Detect which cell encompasses the target text, then output its [x, y] center coordinate. 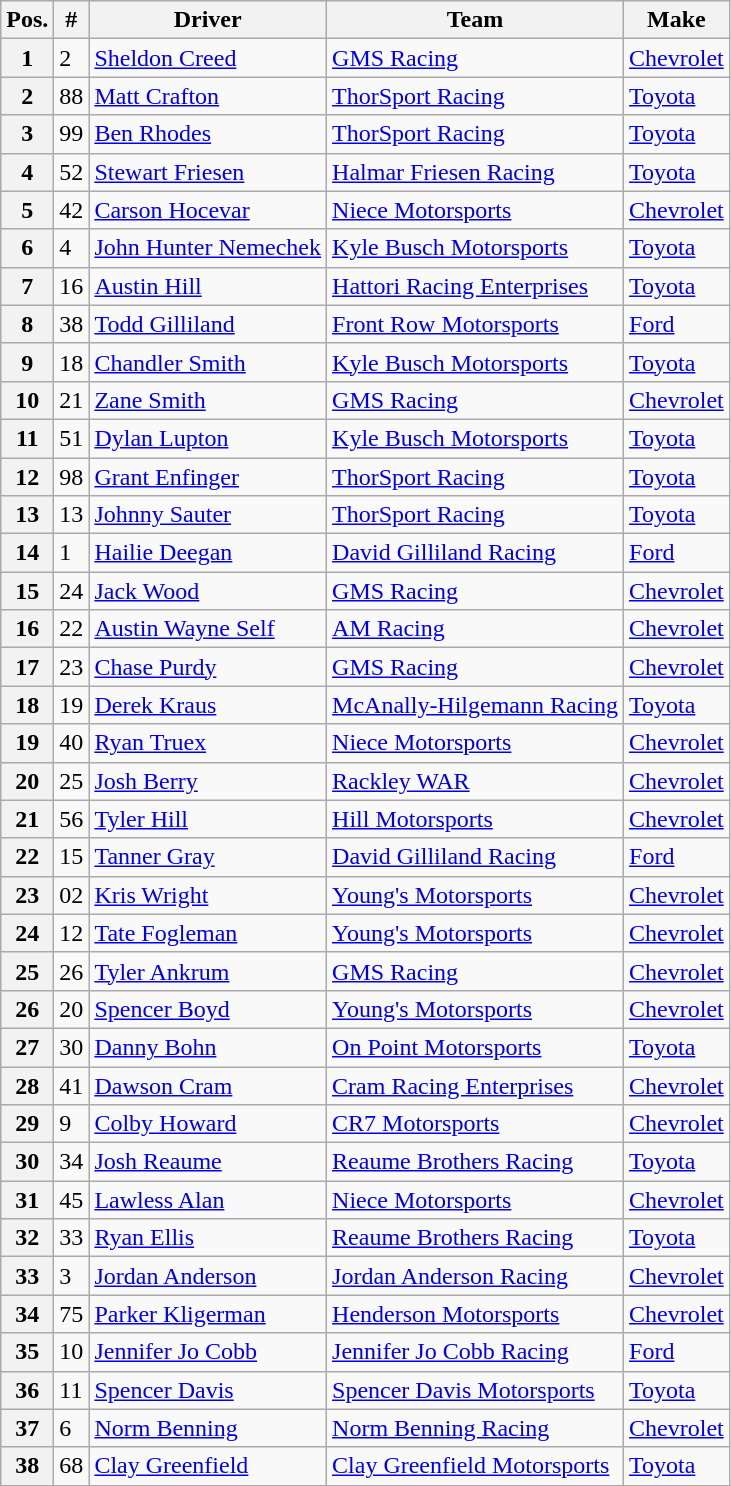
Sheldon Creed [208, 58]
Ryan Ellis [208, 1238]
40 [72, 743]
Jordan Anderson [208, 1276]
Make [677, 20]
Dylan Lupton [208, 438]
Team [476, 20]
Grant Enfinger [208, 477]
Tate Fogleman [208, 933]
37 [28, 1428]
Hill Motorsports [476, 819]
Cram Racing Enterprises [476, 1085]
Norm Benning [208, 1428]
32 [28, 1238]
Hailie Deegan [208, 553]
AM Racing [476, 629]
CR7 Motorsports [476, 1124]
Austin Wayne Self [208, 629]
McAnally-Hilgemann Racing [476, 705]
Austin Hill [208, 286]
Zane Smith [208, 400]
8 [28, 324]
28 [28, 1085]
Parker Kligerman [208, 1314]
45 [72, 1200]
17 [28, 667]
Jennifer Jo Cobb Racing [476, 1352]
98 [72, 477]
88 [72, 96]
Dawson Cram [208, 1085]
Derek Kraus [208, 705]
Clay Greenfield [208, 1466]
02 [72, 895]
Spencer Boyd [208, 1009]
Carson Hocevar [208, 210]
42 [72, 210]
Stewart Friesen [208, 172]
On Point Motorsports [476, 1047]
Spencer Davis Motorsports [476, 1390]
Halmar Friesen Racing [476, 172]
Tyler Ankrum [208, 971]
Clay Greenfield Motorsports [476, 1466]
75 [72, 1314]
Tanner Gray [208, 857]
Ben Rhodes [208, 134]
Driver [208, 20]
52 [72, 172]
Jack Wood [208, 591]
Chandler Smith [208, 362]
Josh Berry [208, 781]
Tyler Hill [208, 819]
Pos. [28, 20]
Kris Wright [208, 895]
99 [72, 134]
27 [28, 1047]
Spencer Davis [208, 1390]
5 [28, 210]
Front Row Motorsports [476, 324]
29 [28, 1124]
Josh Reaume [208, 1162]
John Hunter Nemechek [208, 248]
Danny Bohn [208, 1047]
31 [28, 1200]
Ryan Truex [208, 743]
Jordan Anderson Racing [476, 1276]
Johnny Sauter [208, 515]
Chase Purdy [208, 667]
Todd Gilliland [208, 324]
Jennifer Jo Cobb [208, 1352]
68 [72, 1466]
Henderson Motorsports [476, 1314]
Colby Howard [208, 1124]
14 [28, 553]
51 [72, 438]
Rackley WAR [476, 781]
7 [28, 286]
Norm Benning Racing [476, 1428]
# [72, 20]
35 [28, 1352]
Hattori Racing Enterprises [476, 286]
Lawless Alan [208, 1200]
36 [28, 1390]
56 [72, 819]
41 [72, 1085]
Matt Crafton [208, 96]
